Locate the cell with the specified text and output its [X, Y] center coordinate. 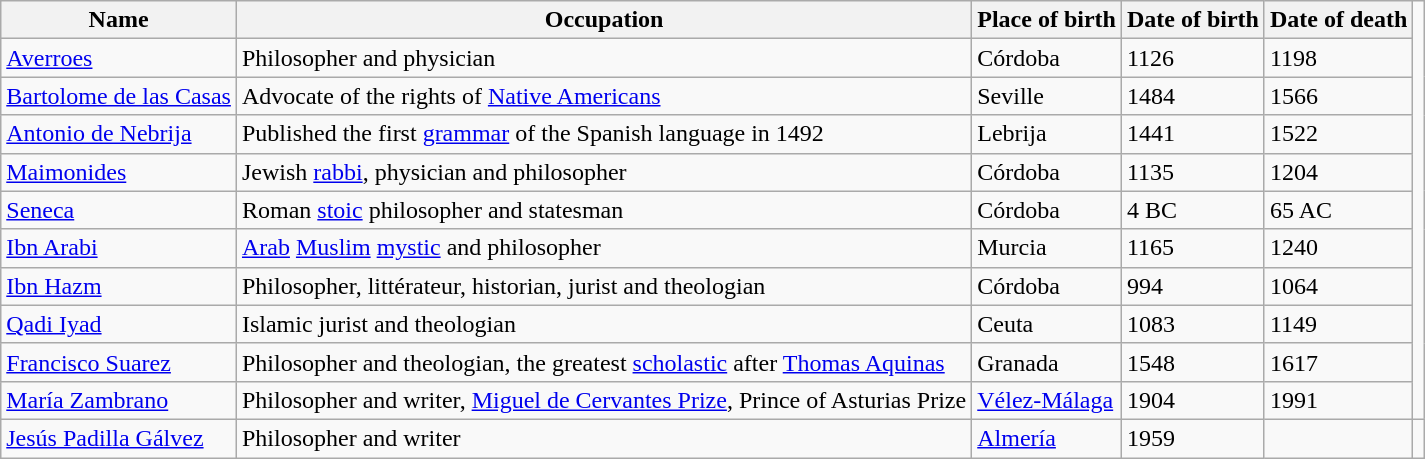
Seneca [119, 210]
994 [1192, 286]
1126 [1192, 58]
Date of birth [1192, 20]
María Zambrano [119, 400]
1991 [1338, 400]
Almería [1047, 438]
1522 [1338, 134]
1240 [1338, 248]
Islamic jurist and theologian [604, 324]
Bartolome de las Casas [119, 96]
Murcia [1047, 248]
Averroes [119, 58]
4 BC [1192, 210]
Roman stoic philosopher and statesman [604, 210]
1165 [1192, 248]
Name [119, 20]
Francisco Suarez [119, 362]
Date of death [1338, 20]
1959 [1192, 438]
Philosopher and writer, Miguel de Cervantes Prize, Prince of Asturias Prize [604, 400]
1484 [1192, 96]
Place of birth [1047, 20]
1566 [1338, 96]
Arab Muslim mystic and philosopher [604, 248]
65 AC [1338, 210]
Granada [1047, 362]
Qadi Iyad [119, 324]
1548 [1192, 362]
1149 [1338, 324]
Occupation [604, 20]
1198 [1338, 58]
1135 [1192, 172]
Lebrija [1047, 134]
Maimonides [119, 172]
Ibn Hazm [119, 286]
1064 [1338, 286]
1441 [1192, 134]
Jesús Padilla Gálvez [119, 438]
1083 [1192, 324]
Ceuta [1047, 324]
1617 [1338, 362]
Seville [1047, 96]
Philosopher, littérateur, historian, jurist and theologian [604, 286]
Advocate of the rights of Native Americans [604, 96]
1204 [1338, 172]
Jewish rabbi, physician and philosopher [604, 172]
1904 [1192, 400]
Ibn Arabi [119, 248]
Philosopher and writer [604, 438]
Philosopher and physician [604, 58]
Published the first grammar of the Spanish language in 1492 [604, 134]
Philosopher and theologian, the greatest scholastic after Thomas Aquinas [604, 362]
Vélez-Málaga [1047, 400]
Antonio de Nebrija [119, 134]
